Return [x, y] of the center of cell containing provided text 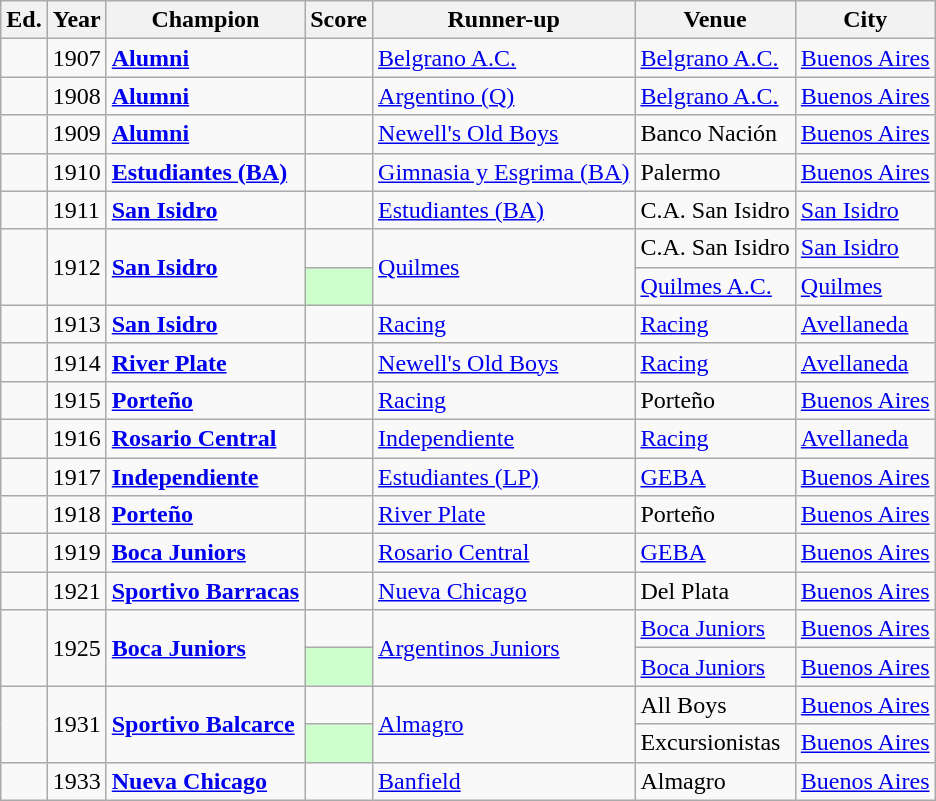
1931 [76, 724]
Sportivo Balcarce [205, 724]
Runner-up [504, 20]
1909 [76, 134]
Quilmes A.C. [715, 286]
Banco Nación [715, 134]
City [865, 20]
Score [339, 20]
1921 [76, 591]
1908 [76, 96]
Del Plata [715, 591]
1912 [76, 267]
All Boys [715, 705]
Argentino (Q) [504, 96]
Year [76, 20]
1925 [76, 648]
1910 [76, 172]
Champion [205, 20]
Ed. [24, 20]
Argentinos Juniors [504, 648]
1907 [76, 58]
Sportivo Barracas [205, 591]
Venue [715, 20]
1913 [76, 324]
1915 [76, 400]
Excursionistas [715, 743]
Estudiantes (LP) [504, 477]
1911 [76, 210]
1917 [76, 477]
1918 [76, 515]
Palermo [715, 172]
1914 [76, 362]
1933 [76, 781]
Banfield [504, 781]
1919 [76, 553]
Gimnasia y Esgrima (BA) [504, 172]
1916 [76, 438]
